For the text-containing cell, return its midpoint in [x, y] coordinate format. 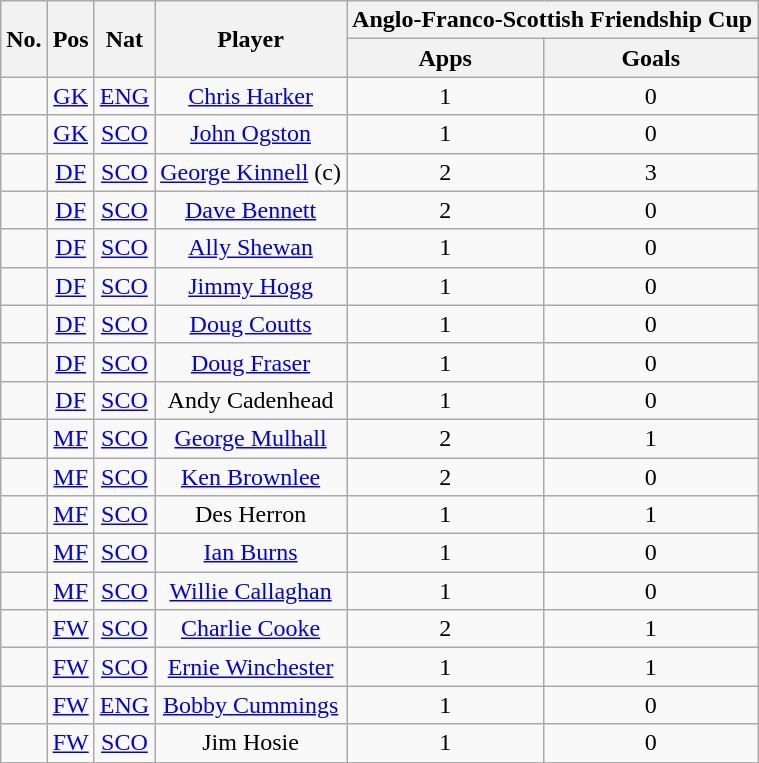
Willie Callaghan [251, 591]
3 [651, 172]
Des Herron [251, 515]
Chris Harker [251, 96]
No. [24, 39]
Pos [70, 39]
Apps [446, 58]
George Mulhall [251, 438]
Ally Shewan [251, 248]
Anglo-Franco-Scottish Friendship Cup [552, 20]
Bobby Cummings [251, 705]
Ian Burns [251, 553]
Player [251, 39]
Nat [124, 39]
Jim Hosie [251, 743]
Doug Coutts [251, 324]
Ken Brownlee [251, 477]
Dave Bennett [251, 210]
Goals [651, 58]
Ernie Winchester [251, 667]
John Ogston [251, 134]
Jimmy Hogg [251, 286]
Charlie Cooke [251, 629]
George Kinnell (c) [251, 172]
Doug Fraser [251, 362]
Andy Cadenhead [251, 400]
